Locate the cell with the specified text and output its (X, Y) center coordinate. 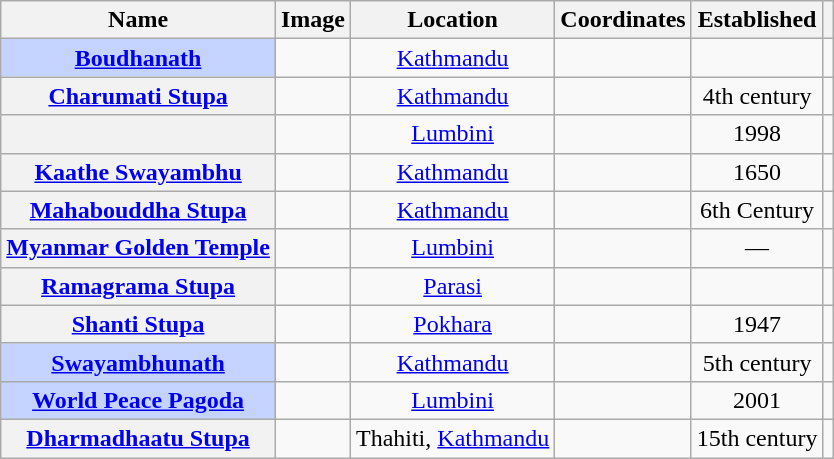
Ramagrama Stupa (138, 286)
Dharmadhaatu Stupa (138, 438)
15th century (757, 438)
4th century (757, 96)
Pokhara (452, 324)
Thahiti, Kathmandu (452, 438)
Location (452, 20)
Myanmar Golden Temple (138, 248)
Coordinates (623, 20)
6th Century (757, 210)
Name (138, 20)
Parasi (452, 286)
Charumati Stupa (138, 96)
Swayambhunath (138, 362)
— (757, 248)
1947 (757, 324)
5th century (757, 362)
1998 (757, 134)
Image (312, 20)
World Peace Pagoda (138, 400)
Kaathe Swayambhu (138, 172)
Established (757, 20)
Shanti Stupa (138, 324)
Boudhanath (138, 58)
2001 (757, 400)
Mahabouddha Stupa (138, 210)
1650 (757, 172)
